Return (X, Y) of the center of cell containing provided text 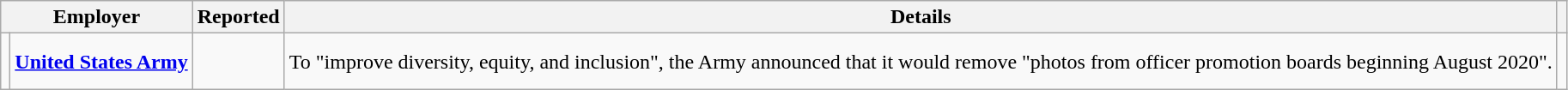
Details (921, 17)
United States Army (101, 62)
Employer (96, 17)
To "improve diversity, equity, and inclusion", the Army announced that it would remove "photos from officer promotion boards beginning August 2020". (921, 62)
Reported (239, 17)
